Identify which cell holds the provided text, then report its [x, y] central coordinate. 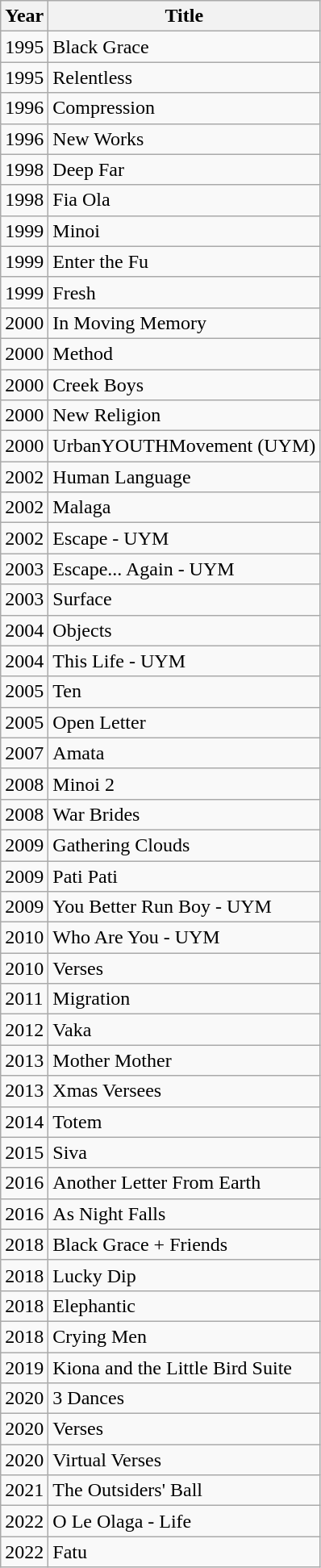
This Life - UYM [184, 661]
2021 [24, 1491]
2012 [24, 1030]
Totem [184, 1122]
Compression [184, 108]
Gathering Clouds [184, 845]
Human Language [184, 477]
Open Letter [184, 722]
Who Are You - UYM [184, 938]
Siva [184, 1152]
Lucky Dip [184, 1275]
Deep Far [184, 169]
You Better Run Boy - UYM [184, 907]
Xmas Versees [184, 1091]
Surface [184, 600]
New Religion [184, 416]
Objects [184, 630]
Method [184, 353]
Pati Pati [184, 876]
Vaka [184, 1030]
Creek Boys [184, 385]
2007 [24, 753]
Fatu [184, 1552]
Virtual Verses [184, 1460]
Title [184, 16]
Black Grace + Friends [184, 1244]
Ten [184, 692]
3 Dances [184, 1399]
Minoi 2 [184, 784]
2015 [24, 1152]
Kiona and the Little Bird Suite [184, 1368]
War Brides [184, 814]
2014 [24, 1122]
Migration [184, 999]
Enter the Fu [184, 261]
Year [24, 16]
In Moving Memory [184, 323]
Elephantic [184, 1306]
UrbanYOUTHMovement (UYM) [184, 446]
Another Letter From Earth [184, 1183]
Relentless [184, 77]
Escape... Again - UYM [184, 569]
Minoi [184, 231]
2011 [24, 999]
Amata [184, 753]
Mother Mother [184, 1060]
Malaga [184, 508]
Fia Ola [184, 200]
2019 [24, 1368]
O Le Olaga - Life [184, 1521]
Black Grace [184, 47]
Escape - UYM [184, 538]
The Outsiders' Ball [184, 1491]
Fresh [184, 292]
Crying Men [184, 1336]
As Night Falls [184, 1214]
New Works [184, 139]
